Determine the (x, y) coordinate at the center of the cell enclosing the given text.  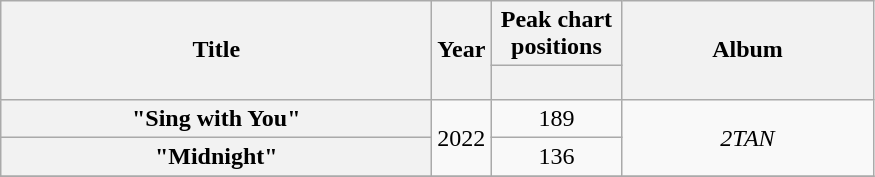
Title (216, 50)
2022 (462, 137)
189 (556, 118)
"Sing with You" (216, 118)
2TAN (748, 137)
Year (462, 50)
Peak chart positions (556, 34)
136 (556, 157)
Album (748, 50)
"Midnight" (216, 157)
